Return (X, Y) of the center of cell containing provided text 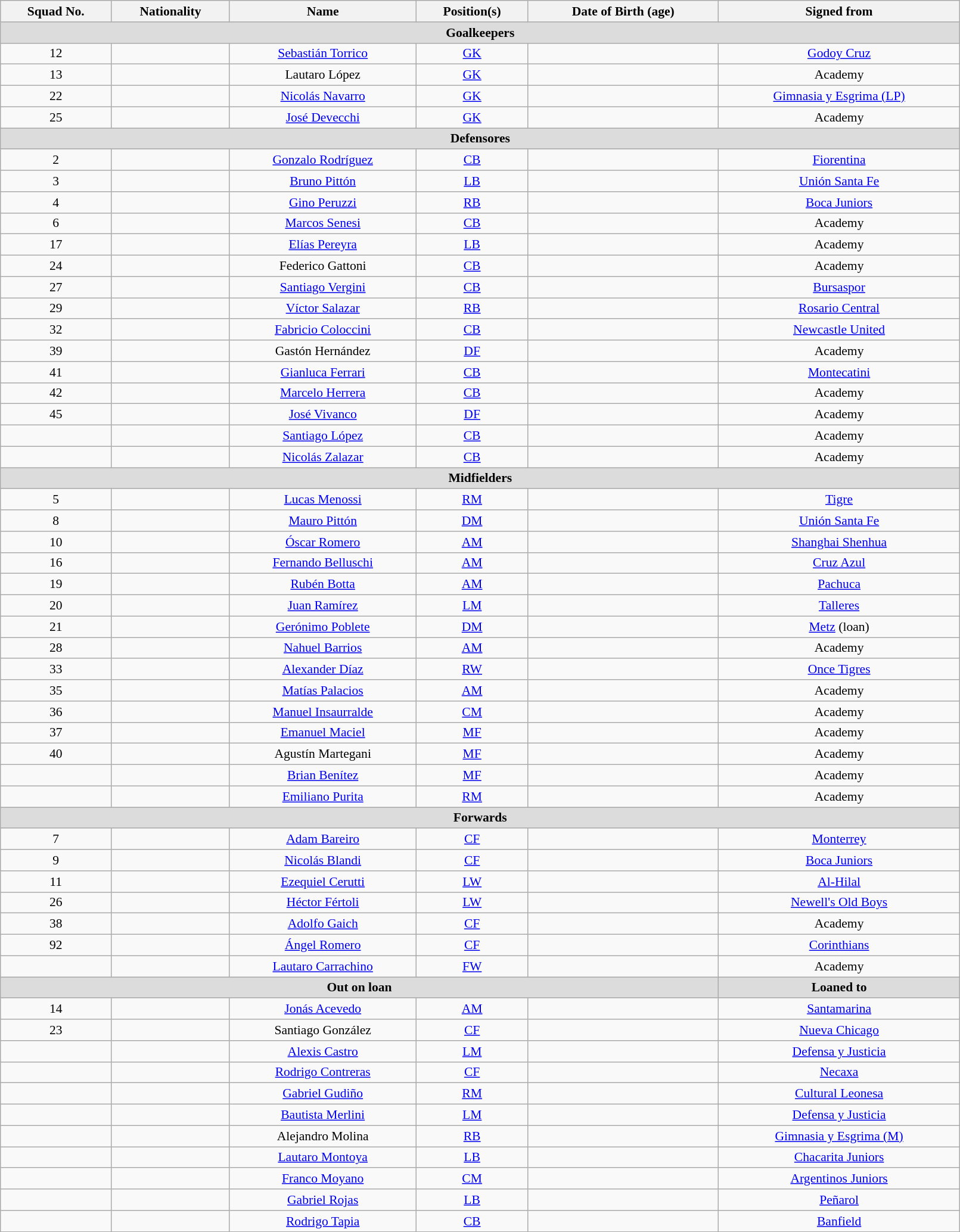
Nahuel Barrios (323, 648)
Squad No. (56, 11)
36 (56, 712)
José Vivanco (323, 415)
Nationality (170, 11)
Cruz Azul (839, 563)
Rodrigo Contreras (323, 1072)
Fabricio Coloccini (323, 330)
Chacarita Juniors (839, 1158)
Pachuca (839, 584)
Loaned to (839, 988)
Gabriel Rojas (323, 1200)
11 (56, 882)
25 (56, 117)
Banfield (839, 1221)
28 (56, 648)
29 (56, 309)
19 (56, 584)
Bautista Merlini (323, 1115)
5 (56, 500)
3 (56, 181)
Santiago López (323, 436)
Emanuel Maciel (323, 733)
Santamarina (839, 1009)
Adolfo Gaich (323, 924)
Gonzalo Rodríguez (323, 160)
Gerónimo Poblete (323, 627)
Jonás Acevedo (323, 1009)
Peñarol (839, 1200)
6 (56, 223)
Goalkeepers (480, 33)
Gimnasia y Esgrima (LP) (839, 97)
Víctor Salazar (323, 309)
Rubén Botta (323, 584)
Agustín Martegani (323, 754)
23 (56, 1030)
Rodrigo Tapia (323, 1221)
Alexander Díaz (323, 670)
Héctor Fértoli (323, 903)
Santiago Vergini (323, 287)
Rosario Central (839, 309)
Marcelo Herrera (323, 393)
39 (56, 351)
Out on loan (360, 988)
Lautaro Carrachino (323, 966)
Óscar Romero (323, 542)
Fernando Belluschi (323, 563)
Franco Moyano (323, 1179)
Alexis Castro (323, 1051)
Gastón Hernández (323, 351)
33 (56, 670)
92 (56, 945)
Name (323, 11)
22 (56, 97)
17 (56, 245)
Santiago González (323, 1030)
Marcos Senesi (323, 223)
Signed from (839, 11)
20 (56, 606)
Midfielders (480, 478)
Bursaspor (839, 287)
12 (56, 54)
8 (56, 521)
Corinthians (839, 945)
Cultural Leonesa (839, 1094)
Emiliano Purita (323, 797)
Al-Hilal (839, 882)
Metz (loan) (839, 627)
Once Tigres (839, 670)
2 (56, 160)
Gimnasia y Esgrima (M) (839, 1136)
Sebastián Torrico (323, 54)
Juan Ramírez (323, 606)
13 (56, 75)
37 (56, 733)
Shanghai Shenhua (839, 542)
45 (56, 415)
Gabriel Gudiño (323, 1094)
Lucas Menossi (323, 500)
21 (56, 627)
Montecatini (839, 372)
Ángel Romero (323, 945)
Godoy Cruz (839, 54)
José Devecchi (323, 117)
Forwards (480, 818)
RW (472, 670)
Gianluca Ferrari (323, 372)
26 (56, 903)
10 (56, 542)
Monterrey (839, 839)
Bruno Pittón (323, 181)
16 (56, 563)
41 (56, 372)
40 (56, 754)
Date of Birth (age) (623, 11)
27 (56, 287)
42 (56, 393)
32 (56, 330)
Argentinos Juniors (839, 1179)
Talleres (839, 606)
Lautaro López (323, 75)
Elías Pereyra (323, 245)
Nicolás Navarro (323, 97)
Newcastle United (839, 330)
Tigre (839, 500)
Nicolás Zalazar (323, 457)
24 (56, 266)
7 (56, 839)
35 (56, 690)
Brian Benítez (323, 776)
Nueva Chicago (839, 1030)
Federico Gattoni (323, 266)
Nicolás Blandi (323, 860)
Position(s) (472, 11)
14 (56, 1009)
9 (56, 860)
Necaxa (839, 1072)
Adam Bareiro (323, 839)
Alejandro Molina (323, 1136)
FW (472, 966)
Gino Peruzzi (323, 203)
Lautaro Montoya (323, 1158)
4 (56, 203)
Manuel Insaurralde (323, 712)
Defensores (480, 139)
Ezequiel Cerutti (323, 882)
Matías Palacios (323, 690)
Mauro Pittón (323, 521)
Fiorentina (839, 160)
Newell's Old Boys (839, 903)
38 (56, 924)
